Capture the cell that displays the provided text and extract its [x, y] central coordinate. 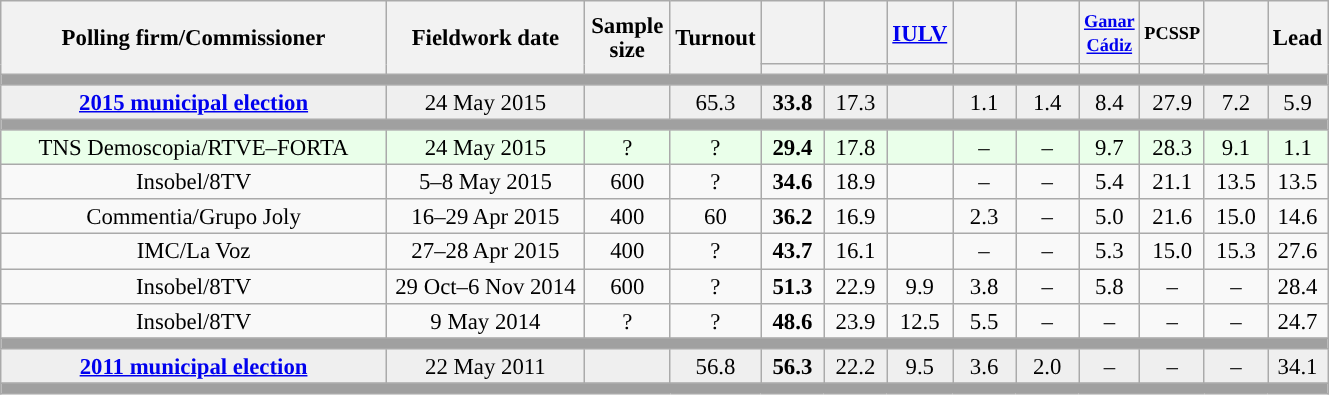
51.3 [792, 286]
34.6 [792, 182]
22.2 [856, 366]
34.1 [1298, 366]
28.3 [1172, 148]
5.3 [1110, 252]
22 May 2011 [485, 366]
3.8 [984, 286]
56.3 [792, 366]
IULV [920, 32]
2011 municipal election [194, 366]
15.3 [1236, 252]
18.9 [856, 182]
9 May 2014 [485, 320]
9.5 [920, 366]
5.5 [984, 320]
43.7 [792, 252]
60 [716, 218]
17.8 [856, 148]
5.8 [1110, 286]
5.0 [1110, 218]
5.4 [1110, 182]
56.8 [716, 366]
16.1 [856, 252]
17.3 [856, 102]
Polling firm/Commissioner [194, 38]
2015 municipal election [194, 102]
5–8 May 2015 [485, 182]
Commentia/Grupo Joly [194, 218]
36.2 [792, 218]
Lead [1298, 38]
IMC/La Voz [194, 252]
1.4 [1048, 102]
22.9 [856, 286]
24.7 [1298, 320]
14.6 [1298, 218]
5.9 [1298, 102]
28.4 [1298, 286]
21.6 [1172, 218]
12.5 [920, 320]
Sample size [627, 38]
9.1 [1236, 148]
65.3 [716, 102]
27.6 [1298, 252]
23.9 [856, 320]
7.2 [1236, 102]
29 Oct–6 Nov 2014 [485, 286]
PCSSP [1172, 32]
16.9 [856, 218]
GanarCádiz [1110, 32]
TNS Demoscopia/RTVE–FORTA [194, 148]
21.1 [1172, 182]
9.7 [1110, 148]
48.6 [792, 320]
9.9 [920, 286]
29.4 [792, 148]
8.4 [1110, 102]
16–29 Apr 2015 [485, 218]
2.0 [1048, 366]
27–28 Apr 2015 [485, 252]
2.3 [984, 218]
Turnout [716, 38]
33.8 [792, 102]
27.9 [1172, 102]
Fieldwork date [485, 38]
3.6 [984, 366]
